Locate the cell with the specified text and output its [x, y] center coordinate. 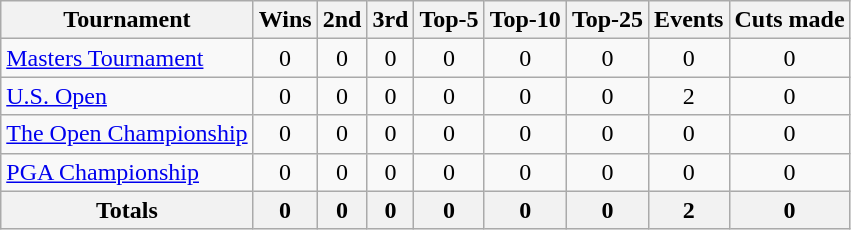
Tournament [127, 20]
Totals [127, 210]
Wins [285, 20]
3rd [390, 20]
Top-5 [449, 20]
Cuts made [790, 20]
Masters Tournament [127, 58]
Top-25 [607, 20]
Top-10 [525, 20]
The Open Championship [127, 134]
PGA Championship [127, 172]
2nd [342, 20]
Events [689, 20]
U.S. Open [127, 96]
